Scan for the cell matching the given text and deliver its [x, y] coordinate at center. 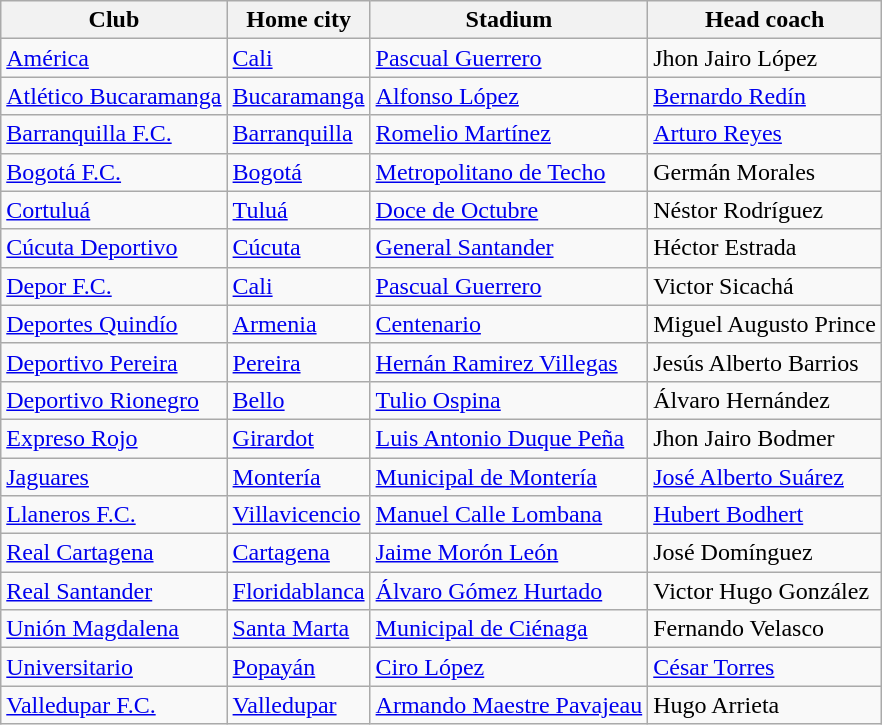
Victor Sicachá [765, 286]
Tuluá [298, 210]
Stadium [509, 20]
Municipal de Montería [509, 477]
Álvaro Gómez Hurtado [509, 591]
Expreso Rojo [114, 438]
Jesús Alberto Barrios [765, 362]
Floridablanca [298, 591]
Valledupar [298, 705]
Club [114, 20]
Bernardo Redín [765, 96]
Cúcuta [298, 248]
Armando Maestre Pavajeau [509, 705]
Jhon Jairo López [765, 58]
Popayán [298, 667]
Deportes Quindío [114, 324]
Jhon Jairo Bodmer [765, 438]
Montería [298, 477]
Manuel Calle Lombana [509, 515]
Unión Magdalena [114, 629]
Ciro López [509, 667]
Girardot [298, 438]
Germán Morales [765, 172]
Néstor Rodríguez [765, 210]
Victor Hugo González [765, 591]
Metropolitano de Techo [509, 172]
Romelio Martínez [509, 134]
América [114, 58]
Real Cartagena [114, 553]
Deportivo Pereira [114, 362]
Head coach [765, 20]
Hugo Arrieta [765, 705]
Álvaro Hernández [765, 400]
Hernán Ramirez Villegas [509, 362]
César Torres [765, 667]
José Domínguez [765, 553]
Cartagena [298, 553]
Universitario [114, 667]
Fernando Velasco [765, 629]
Arturo Reyes [765, 134]
Hubert Bodhert [765, 515]
Cúcuta Deportivo [114, 248]
Llaneros F.C. [114, 515]
Jaime Morón León [509, 553]
Real Santander [114, 591]
General Santander [509, 248]
Valledupar F.C. [114, 705]
Bello [298, 400]
Bucaramanga [298, 96]
Santa Marta [298, 629]
Miguel Augusto Prince [765, 324]
Villavicencio [298, 515]
Atlético Bucaramanga [114, 96]
Bogotá F.C. [114, 172]
Jaguares [114, 477]
Pereira [298, 362]
Armenia [298, 324]
Bogotá [298, 172]
Héctor Estrada [765, 248]
Barranquilla F.C. [114, 134]
Cortuluá [114, 210]
Doce de Octubre [509, 210]
Municipal de Ciénaga [509, 629]
Luis Antonio Duque Peña [509, 438]
Alfonso López [509, 96]
Barranquilla [298, 134]
Tulio Ospina [509, 400]
José Alberto Suárez [765, 477]
Depor F.C. [114, 286]
Deportivo Rionegro [114, 400]
Centenario [509, 324]
Home city [298, 20]
